Locate the cell with the specified text and output its (x, y) center coordinate. 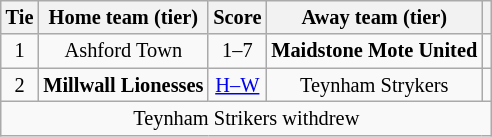
1 (20, 51)
2 (20, 85)
Tie (20, 17)
Teynham Strykers (374, 85)
Away team (tier) (374, 17)
Score (237, 17)
Ashford Town (123, 51)
H–W (237, 85)
Maidstone Mote United (374, 51)
1–7 (237, 51)
Millwall Lionesses (123, 85)
Teynham Strikers withdrew (246, 118)
Home team (tier) (123, 17)
